Capture the cell that displays the provided text and extract its (X, Y) central coordinate. 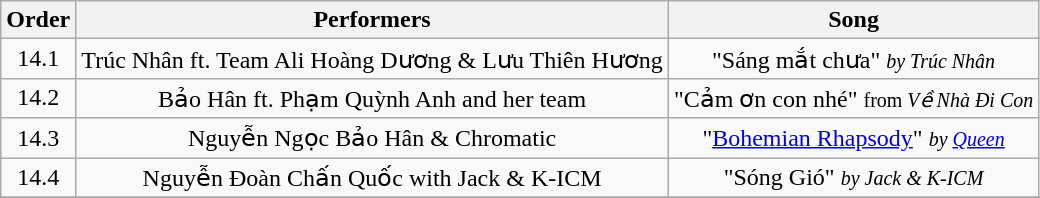
Trúc Nhân ft. Team Ali Hoàng Dương & Lưu Thiên Hương (372, 59)
Order (38, 20)
Bảo Hân ft. Phạm Quỳnh Anh and her team (372, 98)
"Cảm ơn con nhé" from Về Nhà Đi Con (853, 98)
Song (853, 20)
14.4 (38, 178)
Nguyễn Ngọc Bảo Hân & Chromatic (372, 138)
14.1 (38, 59)
"Bohemian Rhapsody" by Queen (853, 138)
14.2 (38, 98)
"Sáng mắt chưa" by Trúc Nhân (853, 59)
"Sóng Gió" by Jack & K-ICM (853, 178)
Performers (372, 20)
Nguyễn Đoàn Chấn Quốc with Jack & K-ICM (372, 178)
14.3 (38, 138)
